Output the (X, Y) coordinate of the center of the cell containing the given text.  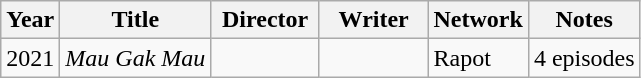
Network (478, 20)
4 episodes (584, 58)
Year (30, 20)
Notes (584, 20)
Director (266, 20)
Title (136, 20)
Mau Gak Mau (136, 58)
Writer (374, 20)
Rapot (478, 58)
2021 (30, 58)
